Determine the (X, Y) coordinate at the center of the cell enclosing the given text.  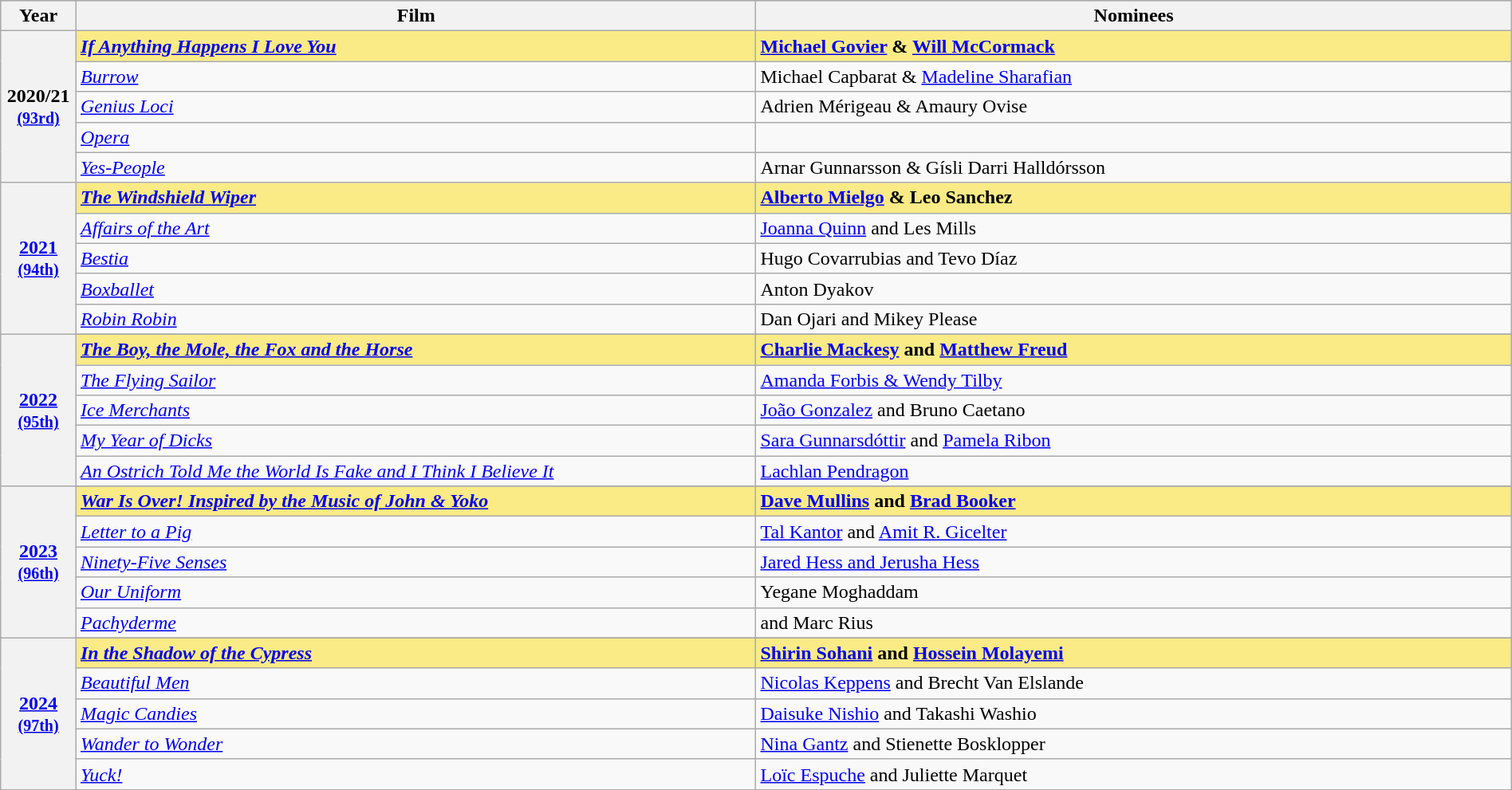
Boxballet (416, 289)
João Gonzalez and Bruno Caetano (1134, 411)
2023(96th) (38, 562)
Hugo Covarrubias and Tevo Díaz (1134, 258)
If Anything Happens I Love You (416, 46)
War Is Over! Inspired by the Music of John & Yoko (416, 501)
and Marc Rius (1134, 623)
Jared Hess and Jerusha Hess (1134, 562)
Shirin Sohani and Hossein Molayemi (1134, 653)
In the Shadow of the Cypress (416, 653)
Nominees (1134, 16)
Magic Candies (416, 713)
2021(94th) (38, 258)
Nicolas Keppens and Brecht Van Elslande (1134, 683)
2024(97th) (38, 713)
Ninety-Five Senses (416, 562)
Wander to Wonder (416, 744)
Opera (416, 137)
An Ostrich Told Me the World Is Fake and I Think I Believe It (416, 471)
Pachyderme (416, 623)
Arnar Gunnarsson & Gísli Darri Halldórsson (1134, 167)
Ice Merchants (416, 411)
Dave Mullins and Brad Booker (1134, 501)
Charlie Mackesy and Matthew Freud (1134, 349)
Nina Gantz and Stienette Bosklopper (1134, 744)
Yegane Moghaddam (1134, 592)
2020/21(93rd) (38, 107)
Daisuke Nishio and Takashi Washio (1134, 713)
Amanda Forbis & Wendy Tilby (1134, 380)
Robin Robin (416, 319)
Joanna Quinn and Les Mills (1134, 228)
Adrien Mérigeau & Amaury Ovise (1134, 107)
Alberto Mielgo & Leo Sanchez (1134, 198)
The Flying Sailor (416, 380)
Sara Gunnarsdóttir and Pamela Ribon (1134, 441)
Tal Kantor and Amit R. Gicelter (1134, 532)
Affairs of the Art (416, 228)
Film (416, 16)
Yuck! (416, 774)
Genius Loci (416, 107)
Our Uniform (416, 592)
The Windshield Wiper (416, 198)
The Boy, the Mole, the Fox and the Horse (416, 349)
Beautiful Men (416, 683)
Burrow (416, 77)
Lachlan Pendragon (1134, 471)
Michael Govier & Will McCormack (1134, 46)
Dan Ojari and Mikey Please (1134, 319)
My Year of Dicks (416, 441)
Anton Dyakov (1134, 289)
Michael Capbarat & Madeline Sharafian (1134, 77)
Year (38, 16)
Yes-People (416, 167)
Bestia (416, 258)
Letter to a Pig (416, 532)
2022(95th) (38, 410)
Loïc Espuche and Juliette Marquet (1134, 774)
